Scan for the cell matching the given text and deliver its (x, y) coordinate at center. 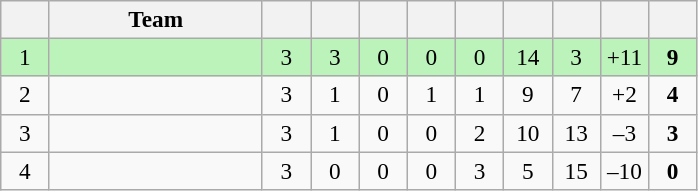
5 (528, 170)
14 (528, 57)
+11 (624, 57)
15 (576, 170)
10 (528, 133)
+2 (624, 95)
–3 (624, 133)
–10 (624, 170)
13 (576, 133)
7 (576, 95)
Team (156, 19)
